Output the (x, y) coordinate of the center of the cell containing the given text.  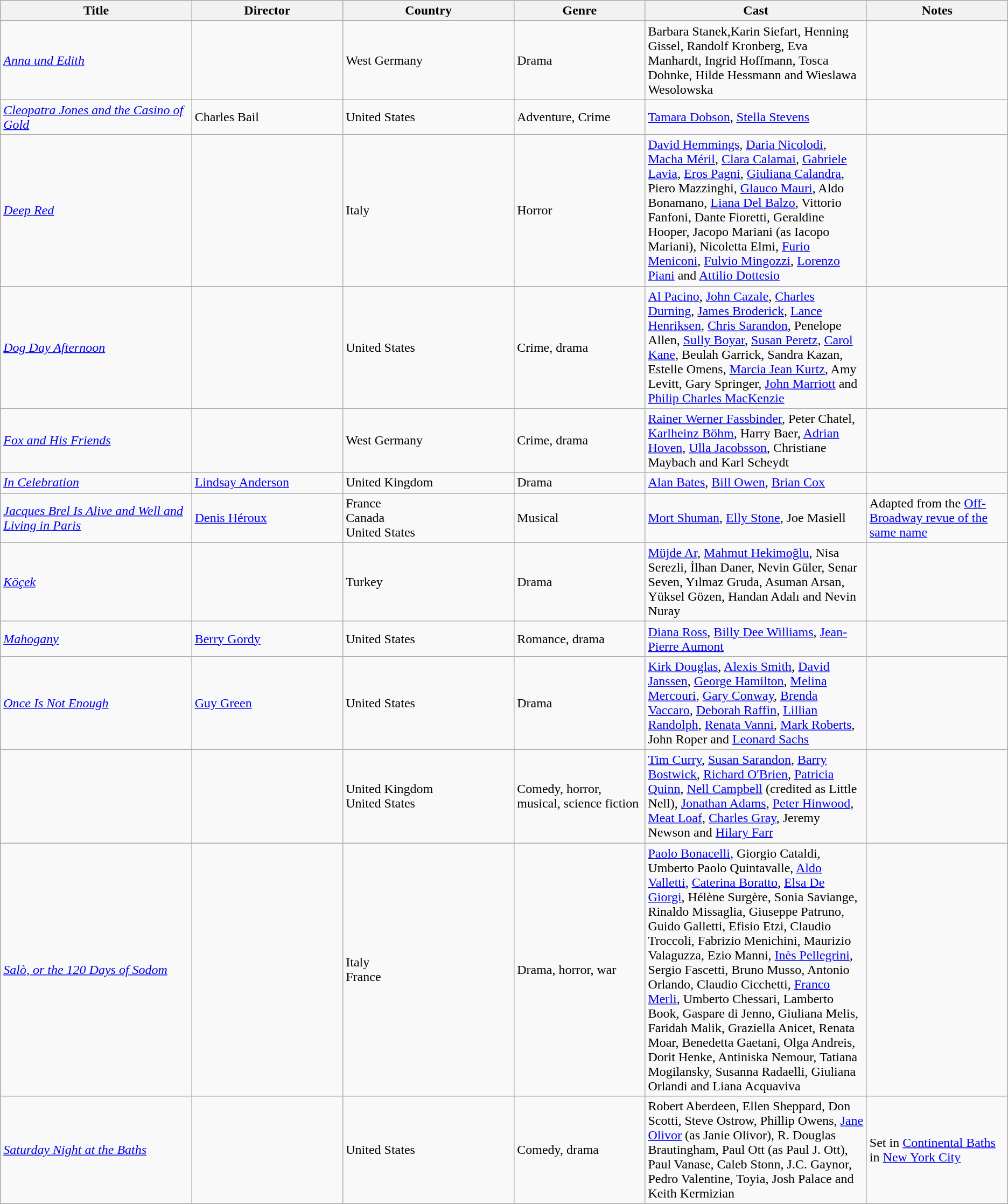
Alan Bates, Bill Owen, Brian Cox (756, 483)
Turkey (429, 582)
Jacques Brel Is Alive and Well and Living in Paris (96, 518)
Country (429, 11)
Anna und Edith (96, 60)
United Kingdom (429, 483)
Cast (756, 11)
ItalyFrance (429, 969)
Saturday Night at the Baths (96, 1150)
Musical (579, 518)
Comedy, horror, musical, science fiction (579, 796)
Horror (579, 210)
Denis Héroux (267, 518)
Berry Gordy (267, 639)
FranceCanadaUnited States (429, 518)
Romance, drama (579, 639)
Fox and His Friends (96, 441)
Italy (429, 210)
In Celebration (96, 483)
Title (96, 11)
Genre (579, 11)
Adventure, Crime (579, 117)
Lindsay Anderson (267, 483)
Adapted from the Off-Broadway revue of the same name (937, 518)
Deep Red (96, 210)
Mort Shuman, Elly Stone, Joe Masiell (756, 518)
Barbara Stanek,Karin Siefart, Henning Gissel, Randolf Kronberg, Eva Manhardt, Ingrid Hoffmann, Tosca Dohnke, Hilde Hessmann and Wieslawa Wesolowska (756, 60)
Salò, or the 120 Days of Sodom (96, 969)
Dog Day Afternoon (96, 347)
Director (267, 11)
Tamara Dobson, Stella Stevens (756, 117)
Notes (937, 11)
Diana Ross, Billy Dee Williams, Jean-Pierre Aumont (756, 639)
Charles Bail (267, 117)
Once Is Not Enough (96, 702)
Cleopatra Jones and the Casino of Gold (96, 117)
Comedy, drama (579, 1150)
Rainer Werner Fassbinder, Peter Chatel, Karlheinz Böhm, Harry Baer, Adrian Hoven, Ulla Jacobsson, Christiane Maybach and Karl Scheydt (756, 441)
United KingdomUnited States (429, 796)
Set in Continental Baths in New York City (937, 1150)
Guy Green (267, 702)
Drama, horror, war (579, 969)
Köçek (96, 582)
Mahogany (96, 639)
